Search for the cell housing the specified text and yield its [X, Y] center coordinate. 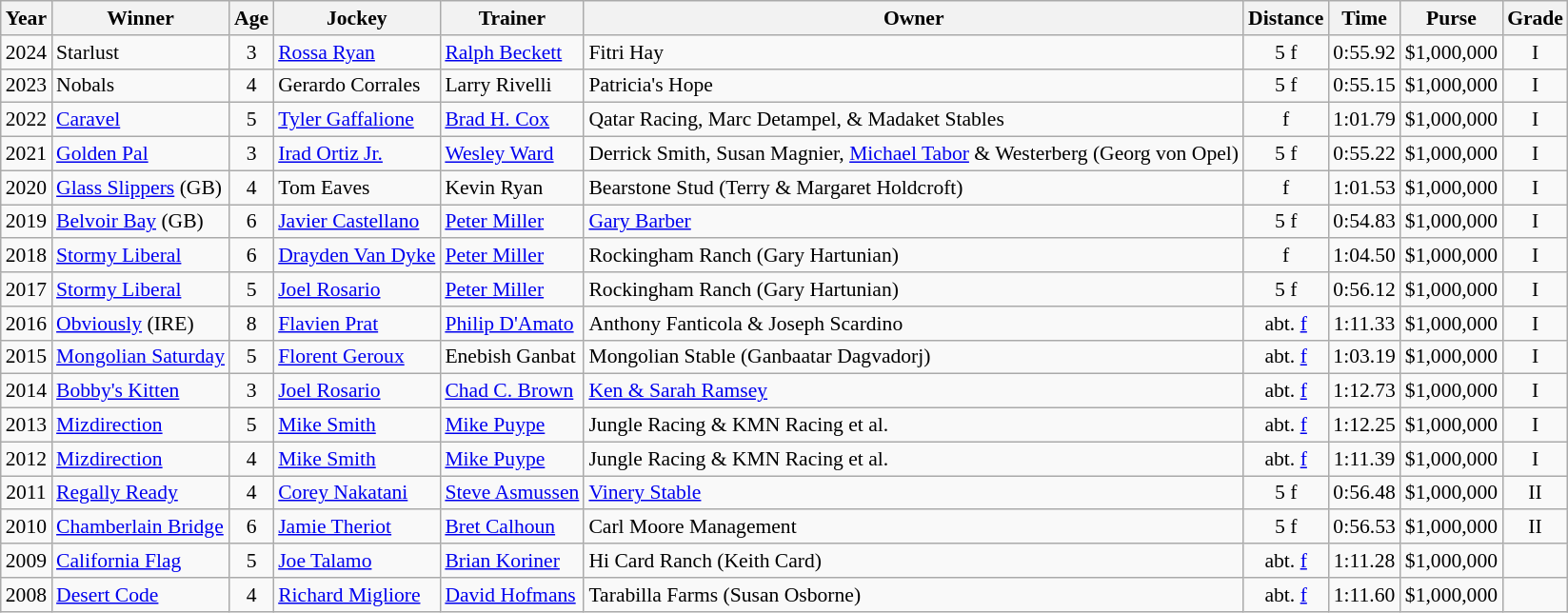
David Hofmans [512, 595]
Hi Card Ranch (Keith Card) [914, 561]
0:55.22 [1363, 154]
2010 [27, 527]
Mongolian Stable (Ganbaatar Dagvadorj) [914, 357]
Grade [1535, 18]
1:04.50 [1363, 256]
2014 [27, 391]
2012 [27, 459]
Glass Slippers (GB) [141, 188]
Golden Pal [141, 154]
Qatar Racing, Marc Detampel, & Madaket Stables [914, 120]
Vinery Stable [914, 493]
2009 [27, 561]
2024 [27, 52]
2013 [27, 425]
0:55.92 [1363, 52]
Ken & Sarah Ramsey [914, 391]
Owner [914, 18]
Corey Nakatani [356, 493]
1:11.33 [1363, 324]
2008 [27, 595]
Caravel [141, 120]
Philip D'Amato [512, 324]
1:12.73 [1363, 391]
Jockey [356, 18]
2011 [27, 493]
Florent Geroux [356, 357]
Purse [1451, 18]
Trainer [512, 18]
Jamie Theriot [356, 527]
2023 [27, 86]
Drayden Van Dyke [356, 256]
Flavien Prat [356, 324]
0:54.83 [1363, 222]
1:01.79 [1363, 120]
2016 [27, 324]
1:11.39 [1363, 459]
0:56.12 [1363, 289]
2019 [27, 222]
2018 [27, 256]
Irad Ortiz Jr. [356, 154]
Year [27, 18]
Bret Calhoun [512, 527]
Chad C. Brown [512, 391]
Steve Asmussen [512, 493]
Desert Code [141, 595]
Bobby's Kitten [141, 391]
Mongolian Saturday [141, 357]
Wesley Ward [512, 154]
California Flag [141, 561]
1:11.28 [1363, 561]
Patricia's Hope [914, 86]
0:56.48 [1363, 493]
2017 [27, 289]
Gary Barber [914, 222]
Starlust [141, 52]
Joe Talamo [356, 561]
Carl Moore Management [914, 527]
Chamberlain Bridge [141, 527]
Anthony Fanticola & Joseph Scardino [914, 324]
Nobals [141, 86]
Fitri Hay [914, 52]
Brian Koriner [512, 561]
Brad H. Cox [512, 120]
1:12.25 [1363, 425]
Tyler Gaffalione [356, 120]
0:56.53 [1363, 527]
2015 [27, 357]
Bearstone Stud (Terry & Margaret Holdcroft) [914, 188]
1:11.60 [1363, 595]
1:03.19 [1363, 357]
Ralph Beckett [512, 52]
2022 [27, 120]
Regally Ready [141, 493]
Age [251, 18]
Enebish Ganbat [512, 357]
Richard Migliore [356, 595]
Belvoir Bay (GB) [141, 222]
Kevin Ryan [512, 188]
Javier Castellano [356, 222]
Derrick Smith, Susan Magnier, Michael Tabor & Westerberg (Georg von Opel) [914, 154]
1:01.53 [1363, 188]
Larry Rivelli [512, 86]
Tarabilla Farms (Susan Osborne) [914, 595]
2021 [27, 154]
Obviously (IRE) [141, 324]
0:55.15 [1363, 86]
8 [251, 324]
Time [1363, 18]
Tom Eaves [356, 188]
Distance [1285, 18]
2020 [27, 188]
Winner [141, 18]
Rossa Ryan [356, 52]
Gerardo Corrales [356, 86]
